Pinpoint the cell where the given text exists, returning its [x, y] midpoint coordinate. 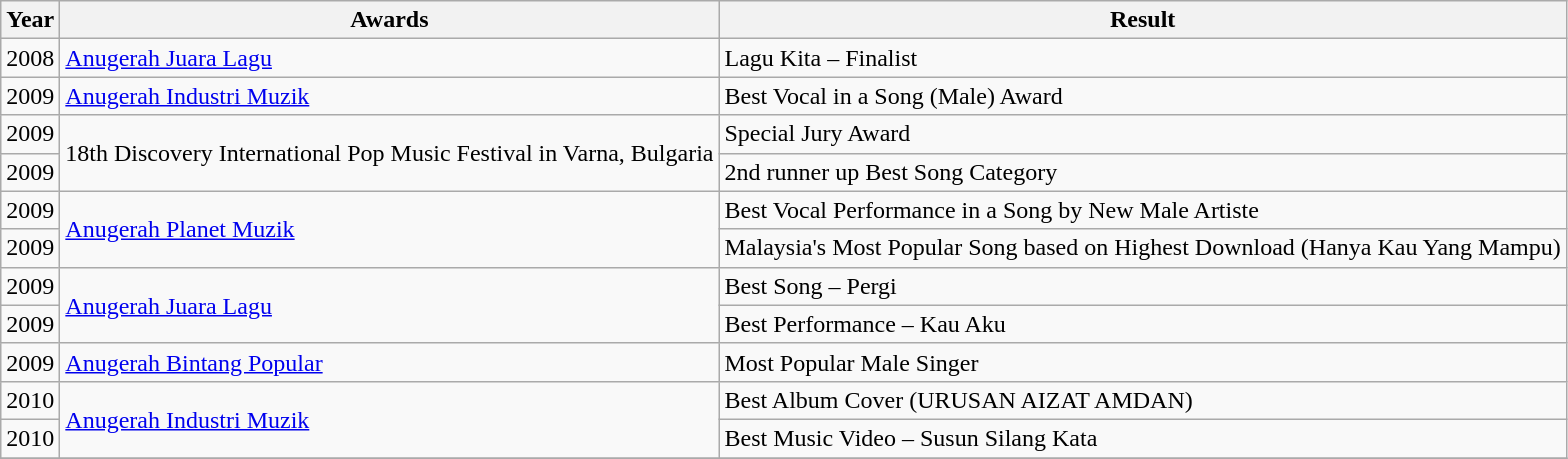
Awards [390, 20]
Lagu Kita – Finalist [1142, 58]
Best Album Cover (URUSAN AIZAT AMDAN) [1142, 400]
Best Performance – Kau Aku [1142, 324]
Best Song – Pergi [1142, 286]
Best Vocal Performance in a Song by New Male Artiste [1142, 210]
Result [1142, 20]
Best Vocal in a Song (Male) Award [1142, 96]
Year [30, 20]
Most Popular Male Singer [1142, 362]
18th Discovery International Pop Music Festival in Varna, Bulgaria [390, 153]
Special Jury Award [1142, 134]
2008 [30, 58]
2nd runner up Best Song Category [1142, 172]
Anugerah Planet Muzik [390, 229]
Malaysia's Most Popular Song based on Highest Download (Hanya Kau Yang Mampu) [1142, 248]
Best Music Video – Susun Silang Kata [1142, 438]
Anugerah Bintang Popular [390, 362]
